Detect which cell encompasses the target text, then output its (x, y) center coordinate. 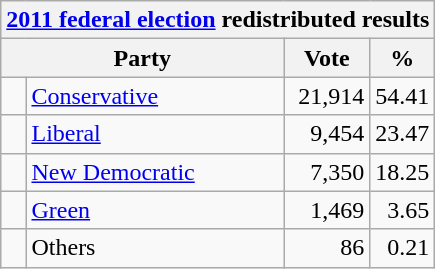
% (402, 58)
2011 federal election redistributed results (218, 20)
Liberal (155, 134)
9,454 (327, 134)
86 (327, 248)
3.65 (402, 210)
54.41 (402, 96)
7,350 (327, 172)
1,469 (327, 210)
0.21 (402, 248)
Party (142, 58)
21,914 (327, 96)
Green (155, 210)
Conservative (155, 96)
Others (155, 248)
23.47 (402, 134)
New Democratic (155, 172)
18.25 (402, 172)
Vote (327, 58)
